Locate the cell with the specified text and output its (x, y) center coordinate. 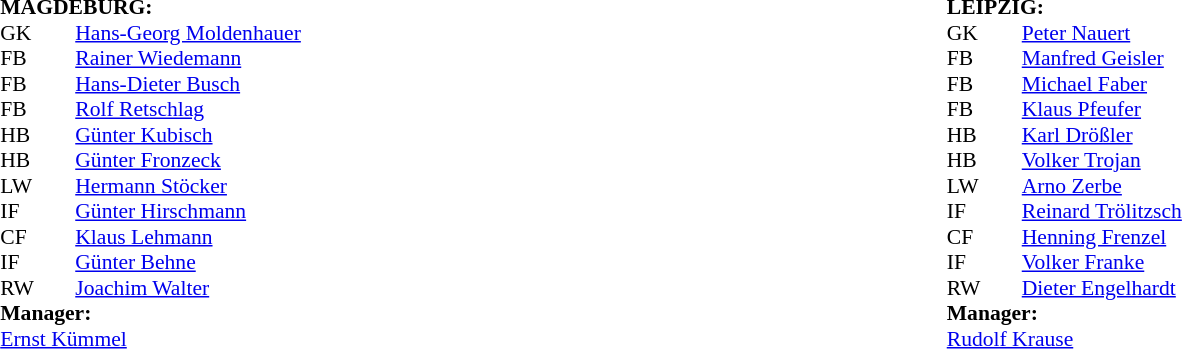
Hans-Georg Moldenhauer (225, 33)
Günter Kubisch (225, 135)
Hans-Dieter Busch (225, 84)
Günter Hirschmann (225, 211)
Joachim Walter (225, 288)
Rainer Wiedemann (225, 59)
Hermann Stöcker (225, 186)
Manager: (188, 313)
Klaus Lehmann (225, 237)
Günter Fronzeck (225, 161)
Günter Behne (225, 263)
Rolf Retschlag (225, 109)
